Determine the (x, y) coordinate at the center of the cell enclosing the given text.  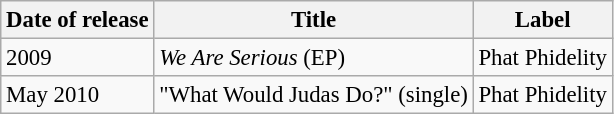
"What Would Judas Do?" (single) (314, 95)
Label (542, 20)
Date of release (78, 20)
Title (314, 20)
May 2010 (78, 95)
2009 (78, 58)
We Are Serious (EP) (314, 58)
